Find where the given text appears and provide that cell's center as (X, Y) coordinate. 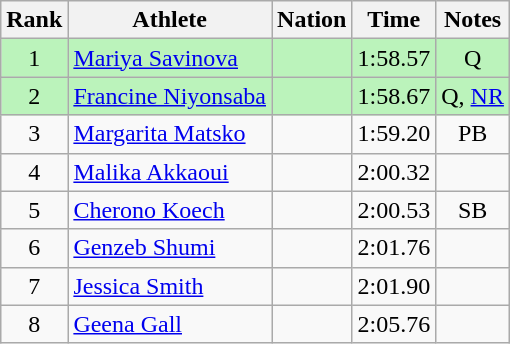
Nation (312, 20)
Jessica Smith (170, 286)
2:01.76 (394, 248)
1:58.67 (394, 96)
Q, NR (473, 96)
Margarita Matsko (170, 134)
Notes (473, 20)
2:00.53 (394, 210)
Time (394, 20)
7 (34, 286)
SB (473, 210)
1:58.57 (394, 58)
Geena Gall (170, 324)
Malika Akkaoui (170, 172)
2 (34, 96)
3 (34, 134)
Francine Niyonsaba (170, 96)
PB (473, 134)
Athlete (170, 20)
1 (34, 58)
8 (34, 324)
Mariya Savinova (170, 58)
2:05.76 (394, 324)
4 (34, 172)
5 (34, 210)
Cherono Koech (170, 210)
6 (34, 248)
Q (473, 58)
1:59.20 (394, 134)
2:00.32 (394, 172)
Genzeb Shumi (170, 248)
2:01.90 (394, 286)
Rank (34, 20)
